Return (x, y) of the center of cell containing provided text 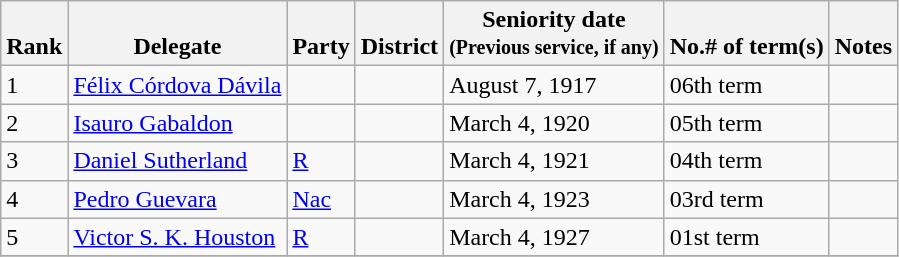
Victor S. K. Houston (178, 237)
Félix Córdova Dávila (178, 85)
05th term (746, 123)
August 7, 1917 (554, 85)
March 4, 1923 (554, 199)
District (399, 34)
Delegate (178, 34)
06th term (746, 85)
Party (321, 34)
4 (34, 199)
1 (34, 85)
March 4, 1927 (554, 237)
5 (34, 237)
Daniel Sutherland (178, 161)
Pedro Guevara (178, 199)
01st term (746, 237)
03rd term (746, 199)
Notes (863, 34)
2 (34, 123)
Isauro Gabaldon (178, 123)
March 4, 1920 (554, 123)
04th term (746, 161)
Rank (34, 34)
Nac (321, 199)
March 4, 1921 (554, 161)
No.# of term(s) (746, 34)
Seniority date(Previous service, if any) (554, 34)
3 (34, 161)
